Detect which cell encompasses the target text, then output its (X, Y) center coordinate. 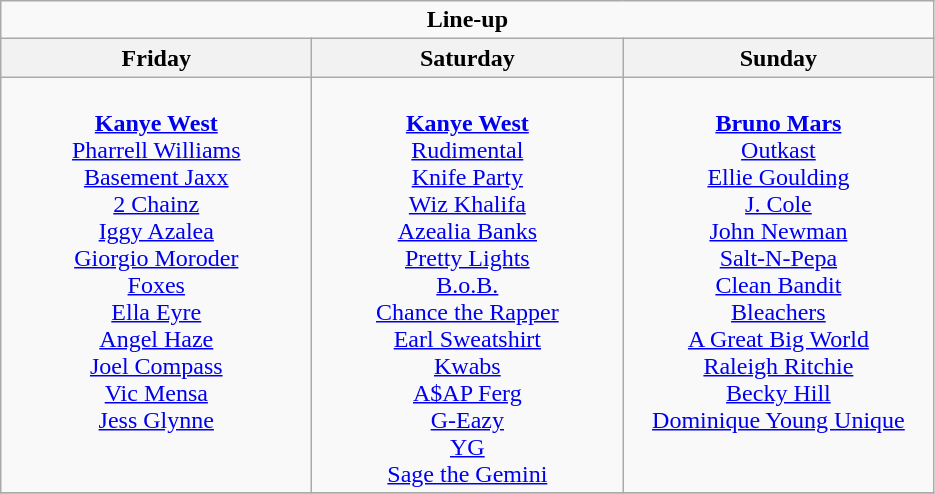
Kanye West Pharrell Williams Basement Jaxx 2 Chainz Iggy Azalea Giorgio Moroder Foxes Ella Eyre Angel Haze Joel Compass Vic Mensa Jess Glynne (156, 285)
Saturday (468, 58)
Friday (156, 58)
Sunday (778, 58)
Line-up (468, 20)
